Output the [x, y] coordinate of the center of the cell containing the given text.  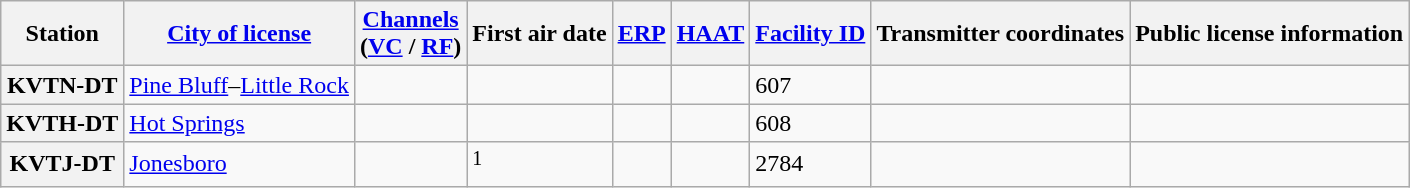
Channels(VC / RF) [410, 34]
Facility ID [810, 34]
KVTN-DT [62, 85]
ERP [642, 34]
608 [810, 123]
KVTJ-DT [62, 164]
Jonesboro [240, 164]
2784 [810, 164]
City of license [240, 34]
Pine Bluff–Little Rock [240, 85]
607 [810, 85]
1 [540, 164]
KVTH-DT [62, 123]
Transmitter coordinates [1000, 34]
Hot Springs [240, 123]
Station [62, 34]
HAAT [710, 34]
Public license information [1270, 34]
First air date [540, 34]
